Output the [x, y] coordinate of the center of the cell containing the given text.  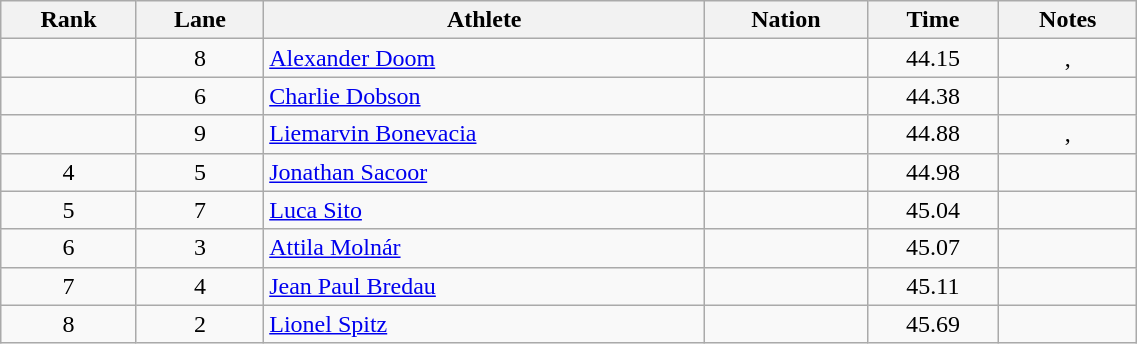
Liemarvin Bonevacia [484, 134]
Charlie Dobson [484, 96]
44.15 [932, 58]
45.69 [932, 324]
45.04 [932, 210]
Lane [200, 20]
Time [932, 20]
Lionel Spitz [484, 324]
44.98 [932, 172]
Athlete [484, 20]
Jonathan Sacoor [484, 172]
Luca Sito [484, 210]
Notes [1068, 20]
Jean Paul Bredau [484, 286]
45.07 [932, 248]
44.88 [932, 134]
Rank [69, 20]
9 [200, 134]
2 [200, 324]
Attila Molnár [484, 248]
44.38 [932, 96]
45.11 [932, 286]
Nation [786, 20]
Alexander Doom [484, 58]
3 [200, 248]
